Determine the [X, Y] coordinate at the center of the cell enclosing the given text.  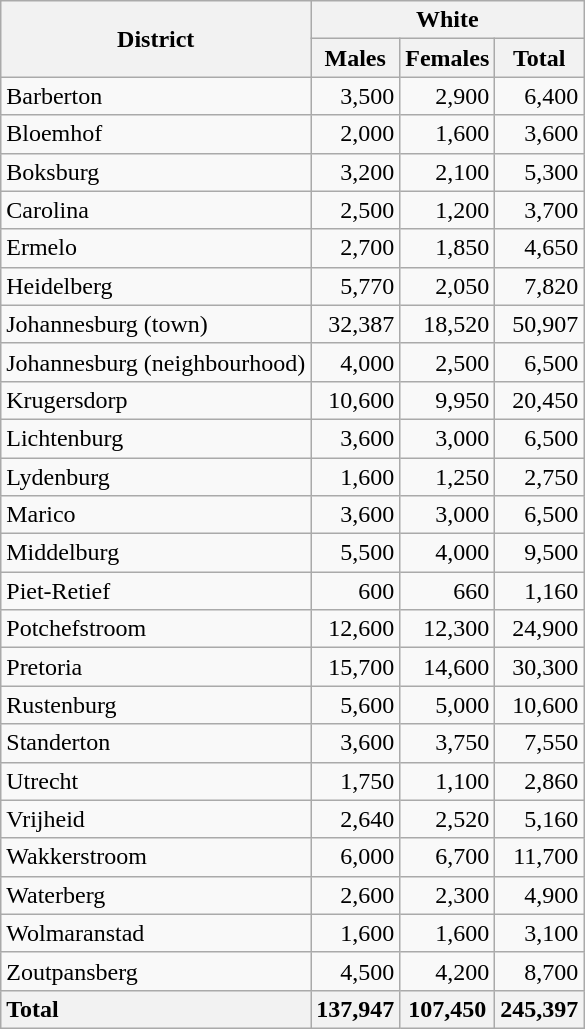
Potchefstroom [156, 629]
Bloemhof [156, 134]
18,520 [448, 324]
Wakkerstroom [156, 857]
Pretoria [156, 667]
Females [448, 58]
Utrecht [156, 781]
20,450 [540, 400]
2,000 [356, 134]
5,160 [540, 819]
Johannesburg (town) [156, 324]
2,750 [540, 477]
30,300 [540, 667]
Heidelberg [156, 286]
Wolmaranstad [156, 933]
600 [356, 591]
6,700 [448, 857]
Rustenburg [156, 705]
2,700 [356, 248]
5,600 [356, 705]
9,500 [540, 553]
Lichtenburg [156, 438]
24,900 [540, 629]
2,300 [448, 895]
Lydenburg [156, 477]
Zoutpansberg [156, 971]
Ermelo [156, 248]
245,397 [540, 1009]
2,100 [448, 172]
Standerton [156, 743]
4,650 [540, 248]
8,700 [540, 971]
137,947 [356, 1009]
5,300 [540, 172]
50,907 [540, 324]
3,750 [448, 743]
3,200 [356, 172]
3,500 [356, 96]
5,500 [356, 553]
Johannesburg (neighbourhood) [156, 362]
1,250 [448, 477]
Piet-Retief [156, 591]
9,950 [448, 400]
660 [448, 591]
5,770 [356, 286]
2,520 [448, 819]
7,820 [540, 286]
2,600 [356, 895]
Barberton [156, 96]
4,200 [448, 971]
Males [356, 58]
District [156, 39]
Middelburg [156, 553]
3,700 [540, 210]
2,640 [356, 819]
15,700 [356, 667]
Waterberg [156, 895]
1,850 [448, 248]
12,300 [448, 629]
32,387 [356, 324]
2,900 [448, 96]
4,500 [356, 971]
14,600 [448, 667]
2,050 [448, 286]
1,200 [448, 210]
3,100 [540, 933]
11,700 [540, 857]
White [448, 20]
4,900 [540, 895]
Vrijheid [156, 819]
2,860 [540, 781]
1,160 [540, 591]
Krugersdorp [156, 400]
6,000 [356, 857]
Carolina [156, 210]
1,750 [356, 781]
1,100 [448, 781]
107,450 [448, 1009]
Marico [156, 515]
7,550 [540, 743]
6,400 [540, 96]
5,000 [448, 705]
12,600 [356, 629]
Boksburg [156, 172]
